Pinpoint the cell where the given text exists, returning its [X, Y] midpoint coordinate. 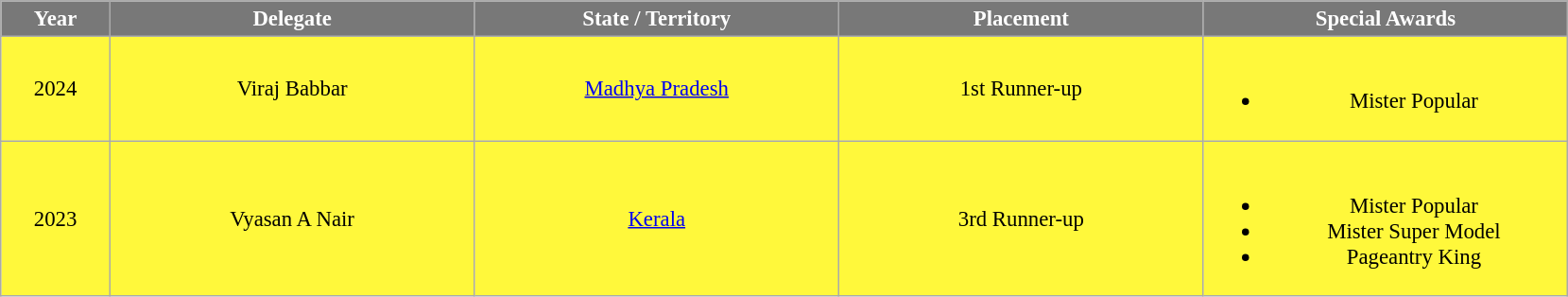
Delegate [292, 19]
Year [56, 19]
Vyasan A Nair [292, 218]
Kerala [657, 218]
Special Awards [1386, 19]
Madhya Pradesh [657, 89]
Mister Popular [1386, 89]
2024 [56, 89]
State / Territory [657, 19]
3rd Runner-up [1022, 218]
Placement [1022, 19]
1st Runner-up [1022, 89]
2023 [56, 218]
Viraj Babbar [292, 89]
Mister PopularMister Super ModelPageantry King [1386, 218]
